Determine the (X, Y) coordinate at the center of the cell enclosing the given text.  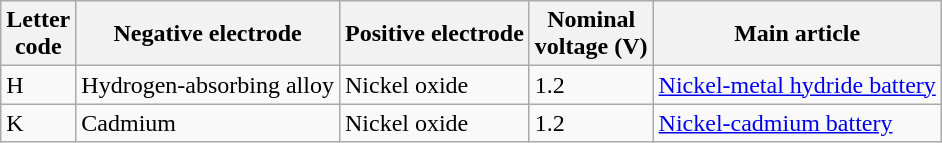
Lettercode (38, 34)
Negative electrode (208, 34)
Positive electrode (434, 34)
Nickel-cadmium battery (797, 123)
Cadmium (208, 123)
Nominalvoltage (V) (591, 34)
Main article (797, 34)
Hydrogen-absorbing alloy (208, 85)
H (38, 85)
K (38, 123)
Nickel-metal hydride battery (797, 85)
